Capture the cell that displays the provided text and extract its (X, Y) central coordinate. 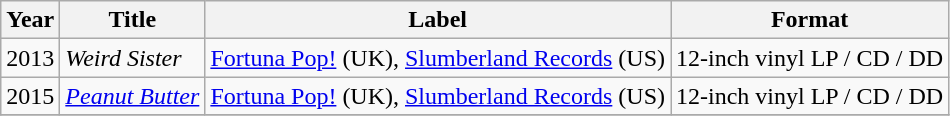
Year (30, 20)
Weird Sister (132, 58)
Title (132, 20)
Peanut Butter (132, 96)
2015 (30, 96)
2013 (30, 58)
Format (810, 20)
Label (438, 20)
